Output the [x, y] coordinate of the center of the cell containing the given text.  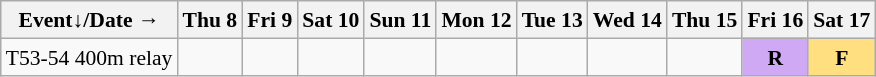
Fri 16 [775, 20]
R [775, 56]
T53-54 400m relay [90, 56]
Sat 17 [842, 20]
Thu 15 [705, 20]
Sat 10 [330, 20]
Mon 12 [476, 20]
Tue 13 [552, 20]
Fri 9 [270, 20]
F [842, 56]
Thu 8 [210, 20]
Sun 11 [400, 20]
Event↓/Date → [90, 20]
Wed 14 [628, 20]
